Extract the (X, Y) coordinate from the center of the cell holding the provided text.  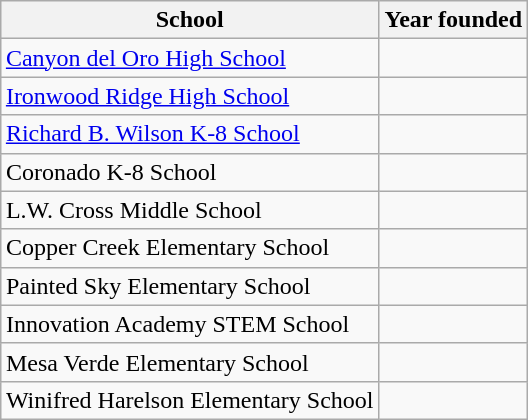
School (190, 20)
Richard B. Wilson K-8 School (190, 134)
Coronado K-8 School (190, 172)
Canyon del Oro High School (190, 58)
Winifred Harelson Elementary School (190, 400)
Copper Creek Elementary School (190, 248)
Ironwood Ridge High School (190, 96)
L.W. Cross Middle School (190, 210)
Mesa Verde Elementary School (190, 362)
Painted Sky Elementary School (190, 286)
Innovation Academy STEM School (190, 324)
Year founded (454, 20)
